Extract the [x, y] coordinate from the center of the cell holding the provided text.  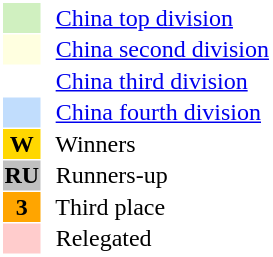
China fourth division [156, 113]
3 [22, 207]
Relegated [156, 239]
China second division [156, 49]
Runners-up [156, 175]
W [22, 144]
China top division [156, 18]
Winners [156, 144]
RU [22, 175]
China third division [156, 81]
Third place [156, 207]
